Pinpoint the cell where the given text exists, returning its (X, Y) midpoint coordinate. 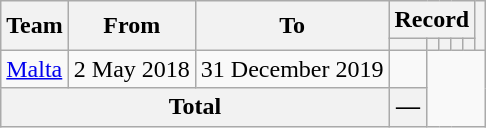
Malta (35, 69)
Total (195, 107)
— (408, 107)
31 December 2019 (292, 69)
Record (432, 20)
To (292, 26)
2 May 2018 (132, 69)
From (132, 26)
Team (35, 26)
